Determine the (x, y) coordinate at the center of the cell enclosing the given text.  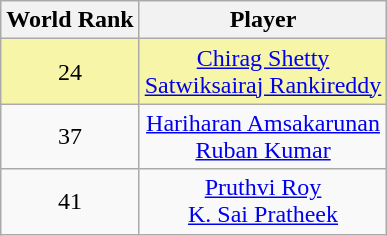
37 (70, 136)
Pruthvi RoyK. Sai Pratheek (263, 202)
41 (70, 202)
Player (263, 20)
24 (70, 72)
Chirag ShettySatwiksairaj Rankireddy (263, 72)
Hariharan AmsakarunanRuban Kumar (263, 136)
World Rank (70, 20)
